Search for the cell housing the specified text and yield its [X, Y] center coordinate. 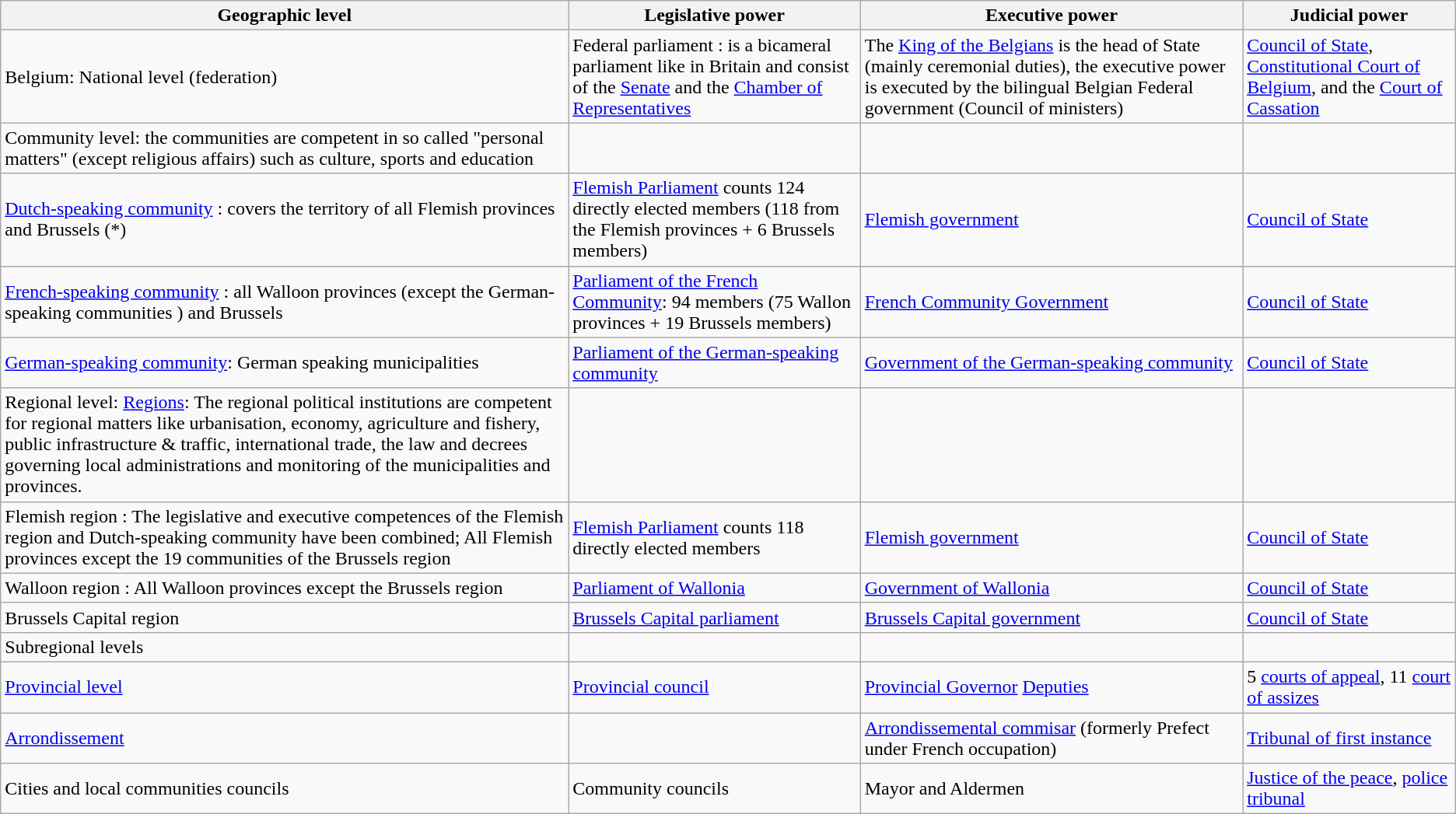
Dutch-speaking community : covers the territory of all Flemish provinces and Brussels (*) [285, 219]
Flemish Parliament counts 124 directly elected members (118 from the Flemish provinces + 6 Brussels members) [714, 219]
Walloon region : All Walloon provinces except the Brussels region [285, 588]
Provincial level [285, 687]
Parliament of the German-speaking community [714, 362]
Justice of the peace, police tribunal [1349, 788]
Government of Wallonia [1052, 588]
Mayor and Aldermen [1052, 788]
Parliament of Wallonia [714, 588]
Council of State, Constitutional Court of Belgium, and the Court of Cassation [1349, 76]
Provincial Governor Deputies [1052, 687]
German-speaking community: German speaking municipalities [285, 362]
Executive power [1052, 16]
Brussels Capital region [285, 617]
Legislative power [714, 16]
Community councils [714, 788]
Belgium: National level (federation) [285, 76]
Community level: the communities are competent in so called "personal matters" (except religious affairs) such as culture, sports and education [285, 148]
Brussels Capital parliament [714, 617]
Arrondissemental commisar (formerly Prefect under French occupation) [1052, 737]
Brussels Capital government [1052, 617]
5 courts of appeal, 11 court of assizes [1349, 687]
Arrondissement [285, 737]
French-speaking community : all Walloon provinces (except the German-speaking communities ) and Brussels [285, 302]
Cities and local communities councils [285, 788]
Federal parliament : is a bicameral parliament like in Britain and consist of the Senate and the Chamber of Representatives [714, 76]
Provincial council [714, 687]
Parliament of the French Community: 94 members (75 Wallon provinces + 19 Brussels members) [714, 302]
Subregional levels [285, 647]
Flemish Parliament counts 118 directly elected members [714, 537]
Judicial power [1349, 16]
French Community Government [1052, 302]
Geographic level [285, 16]
Tribunal of first instance [1349, 737]
Government of the German-speaking community [1052, 362]
